Locate the cell with the specified text and output its [x, y] center coordinate. 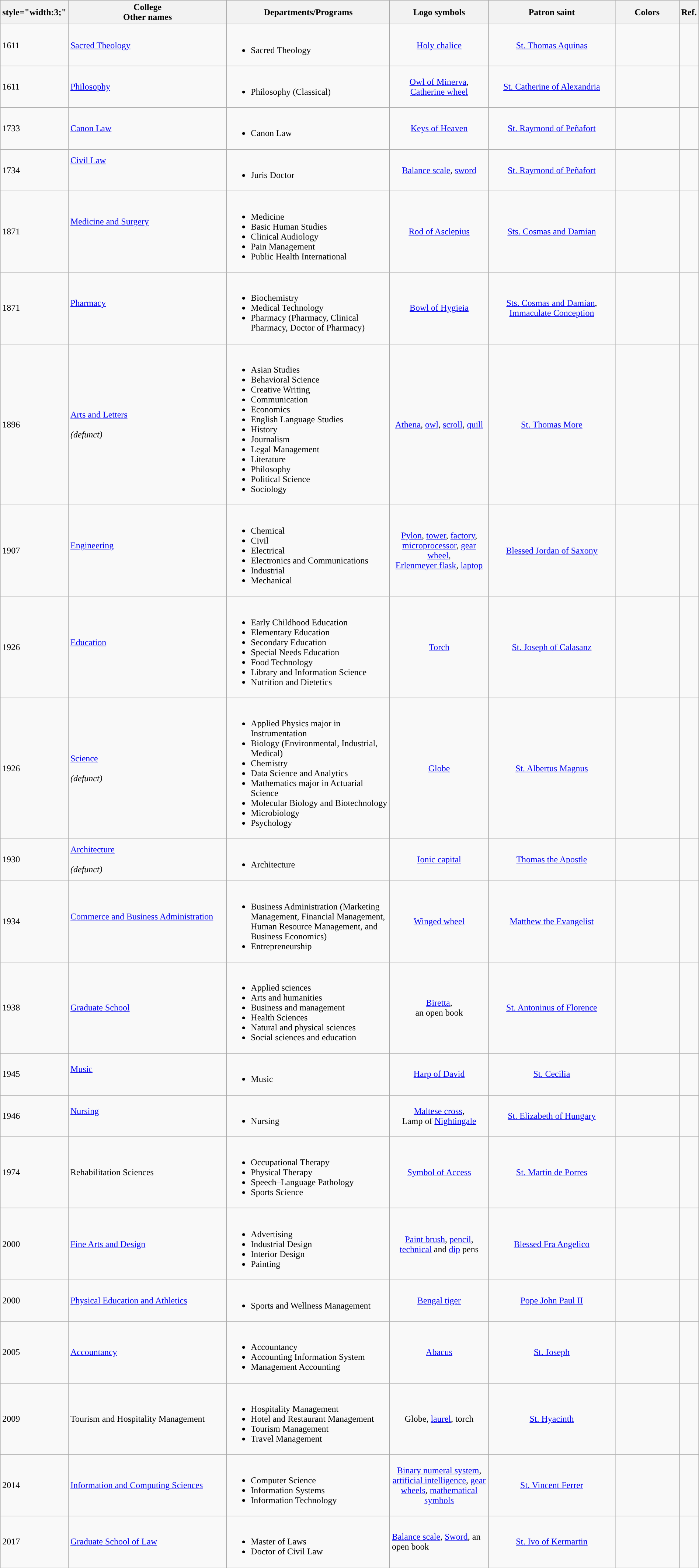
Matthew the Evangelist [552, 921]
Rehabilitation Sciences [147, 1173]
MedicineBasic Human StudiesClinical AudiologyPain ManagementPublic Health International [308, 231]
Medicine and Surgery [147, 231]
Physical Education and Athletics [147, 1301]
Keys of Heaven [439, 128]
St. Albertus Magnus [552, 768]
Athena, owl, scroll, quill [439, 425]
Architecture [308, 859]
1734 [35, 170]
Globe [439, 768]
Balance scale, sword [439, 170]
St. Joseph of Calasanz [552, 647]
St. Cecilia [552, 1075]
Holy chalice [439, 45]
Pharmacy [147, 308]
St. Elizabeth of Hungary [552, 1116]
Thomas the Apostle [552, 859]
Owl of Minerva, Catherine wheel [439, 87]
1934 [35, 921]
St. Catherine of Alexandria [552, 87]
St. Joseph [552, 1352]
Philosophy [147, 87]
Maltese cross, Lamp of Nightingale [439, 1116]
Science (defunct) [147, 768]
BiochemistryMedical TechnologyPharmacy (Pharmacy, Clinical Pharmacy, Doctor of Pharmacy) [308, 308]
Ref. [689, 13]
St. Ivo of Kermartin [552, 1542]
St. Vincent Ferrer [552, 1485]
Symbol of Access [439, 1173]
Graduate School of Law [147, 1542]
1974 [35, 1173]
Rod of Asclepius [439, 231]
Globe, laurel, torch [439, 1419]
Pope John Paul II [552, 1301]
1945 [35, 1075]
Sports and Wellness Management [308, 1301]
Patron saint [552, 13]
Pylon, tower, factory, microprocessor, gear wheel, Erlenmeyer flask, laptop [439, 551]
Sts. Cosmas and Damian [552, 231]
AccountancyAccounting Information SystemManagement Accounting [308, 1352]
Hospitality ManagementHotel and Restaurant ManagementTourism ManagementTravel Management [308, 1419]
Engineering [147, 551]
St. Antoninus of Florence [552, 1008]
Graduate School [147, 1008]
Sts. Cosmas and Damian, Immaculate Conception [552, 308]
Harp of David [439, 1075]
2005 [35, 1352]
Applied sciencesArts and humanitiesBusiness and managementHealth SciencesNatural and physical sciencesSocial sciences and education [308, 1008]
Commerce and Business Administration [147, 921]
1930 [35, 859]
Occupational TherapyPhysical TherapySpeech–Language PathologySports Science [308, 1173]
Computer ScienceInformation SystemsInformation Technology [308, 1485]
Juris Doctor [308, 170]
Arts and Letters (defunct) [147, 425]
Bowl of Hygieia [439, 308]
1733 [35, 128]
style="width:3;" [35, 13]
Ionic capital [439, 859]
Architecture (defunct) [147, 859]
Business Administration (Marketing Management, Financial Management, Human Resource Management, and Business Economics)Entrepreneurship [308, 921]
Biretta, an open book [439, 1008]
Blessed Jordan of Saxony [552, 551]
Balance scale, Sword, an open book [439, 1542]
Tourism and Hospitality Management [147, 1419]
Information and Computing Sciences [147, 1485]
Education [147, 647]
ChemicalCivilElectricalElectronics and CommunicationsIndustrialMechanical [308, 551]
2017 [35, 1542]
Colors [647, 13]
Logo symbols [439, 13]
St. Thomas Aquinas [552, 45]
Paint brush, pencil, technical and dip pens [439, 1244]
Bengal tiger [439, 1301]
St. Martin de Porres [552, 1173]
2009 [35, 1419]
St. Thomas More [552, 425]
Abacus [439, 1352]
Accountancy [147, 1352]
Fine Arts and Design [147, 1244]
Binary numeral system, artificial intelligence, gear wheels, mathematical symbols [439, 1485]
1946 [35, 1116]
Torch [439, 647]
Departments/Programs [308, 13]
Philosophy (Classical) [308, 87]
AdvertisingIndustrial DesignInterior DesignPainting [308, 1244]
1896 [35, 425]
2014 [35, 1485]
1938 [35, 1008]
Winged wheel [439, 921]
Blessed Fra Angelico [552, 1244]
Master of LawsDoctor of Civil Law [308, 1542]
1907 [35, 551]
St. Hyacinth [552, 1419]
College Other names [147, 13]
Civil Law [147, 170]
